Locate the cell with the specified text and output its [x, y] center coordinate. 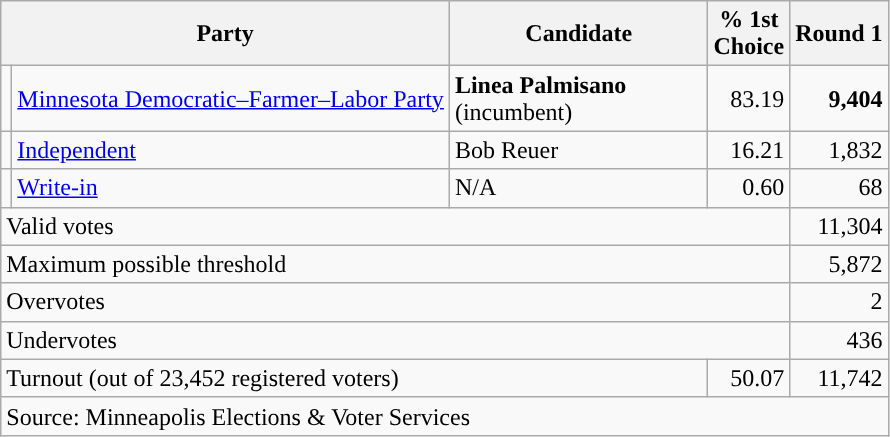
11,742 [839, 378]
16.21 [749, 150]
Bob Reuer [578, 150]
Overvotes [396, 302]
Independent [231, 150]
9,404 [839, 98]
Valid votes [396, 226]
Write-in [231, 188]
5,872 [839, 264]
83.19 [749, 98]
Maximum possible threshold [396, 264]
Party [226, 34]
% 1stChoice [749, 34]
436 [839, 340]
N/A [578, 188]
Turnout (out of 23,452 registered voters) [354, 378]
68 [839, 188]
0.60 [749, 188]
Linea Palmisano (incumbent) [578, 98]
Round 1 [839, 34]
11,304 [839, 226]
Candidate [578, 34]
Source: Minneapolis Elections & Voter Services [444, 416]
2 [839, 302]
Undervotes [396, 340]
50.07 [749, 378]
1,832 [839, 150]
Minnesota Democratic–Farmer–Labor Party [231, 98]
